Determine the [X, Y] coordinate at the center of the cell enclosing the given text.  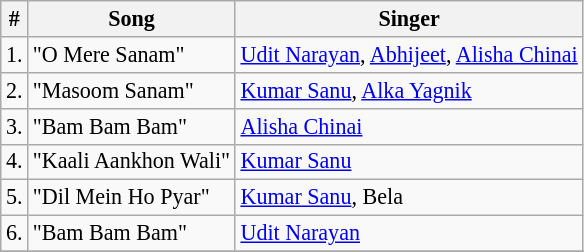
"Dil Mein Ho Pyar" [132, 198]
Udit Narayan [409, 233]
2. [14, 90]
"Masoom Sanam" [132, 90]
5. [14, 198]
Kumar Sanu, Alka Yagnik [409, 90]
1. [14, 54]
Kumar Sanu, Bela [409, 198]
"O Mere Sanam" [132, 54]
3. [14, 126]
# [14, 18]
Udit Narayan, Abhijeet, Alisha Chinai [409, 54]
Alisha Chinai [409, 126]
4. [14, 162]
6. [14, 233]
Song [132, 18]
"Kaali Aankhon Wali" [132, 162]
Singer [409, 18]
Kumar Sanu [409, 162]
